Pinpoint the cell where the given text exists, returning its (X, Y) midpoint coordinate. 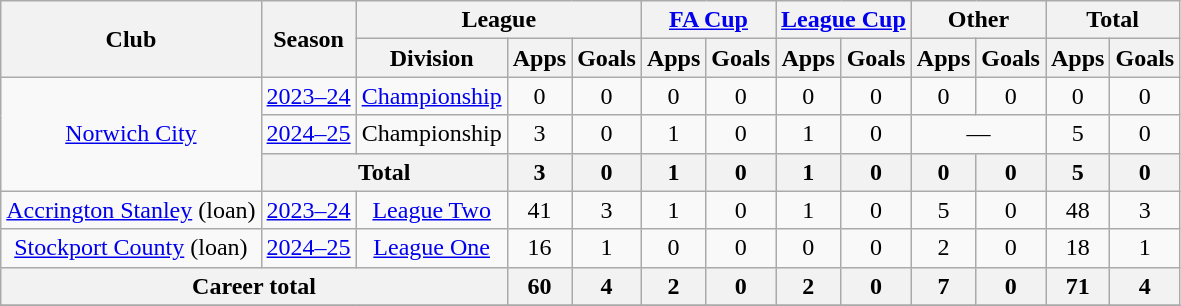
7 (943, 286)
Club (131, 39)
Career total (254, 286)
41 (539, 210)
18 (1078, 248)
League (498, 20)
16 (539, 248)
League Cup (844, 20)
Norwich City (131, 134)
Season (308, 39)
League One (432, 248)
Division (432, 58)
League Two (432, 210)
71 (1078, 286)
48 (1078, 210)
Stockport County (loan) (131, 248)
60 (539, 286)
Accrington Stanley (loan) (131, 210)
Other (978, 20)
FA Cup (708, 20)
— (978, 134)
